Search for the cell housing the specified text and yield its (X, Y) center coordinate. 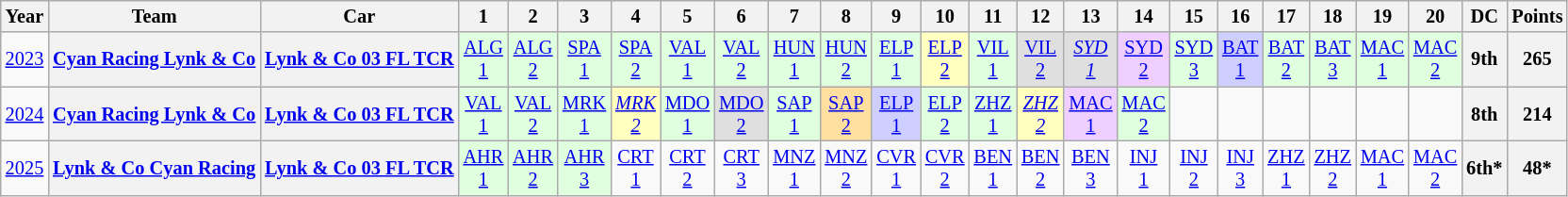
AHR2 (533, 168)
9th (1484, 59)
15 (1194, 16)
18 (1332, 16)
8th (1484, 114)
BEN1 (992, 168)
BEN3 (1090, 168)
16 (1240, 16)
INJ3 (1240, 168)
11 (992, 16)
17 (1285, 16)
ALG2 (533, 59)
BAT3 (1332, 59)
DC (1484, 16)
ALG1 (484, 59)
MRK1 (584, 114)
4 (635, 16)
20 (1435, 16)
HUN1 (793, 59)
AHR1 (484, 168)
MDO1 (688, 114)
CRT1 (635, 168)
INJ1 (1143, 168)
Points (1537, 16)
2023 (24, 59)
SPA2 (635, 59)
10 (945, 16)
HUN2 (846, 59)
SAP2 (846, 114)
9 (896, 16)
6th* (1484, 168)
SYD3 (1194, 59)
MRK2 (635, 114)
13 (1090, 16)
SYD1 (1090, 59)
CRT2 (688, 168)
SAP1 (793, 114)
48* (1537, 168)
14 (1143, 16)
MNZ2 (846, 168)
CVR1 (896, 168)
INJ2 (1194, 168)
BAT1 (1240, 59)
2025 (24, 168)
5 (688, 16)
SYD2 (1143, 59)
VIL1 (992, 59)
MNZ1 (793, 168)
2 (533, 16)
12 (1040, 16)
SPA1 (584, 59)
BEN2 (1040, 168)
Year (24, 16)
CRT3 (741, 168)
8 (846, 16)
Lynk & Co Cyan Racing (155, 168)
Team (155, 16)
CVR2 (945, 168)
7 (793, 16)
MDO2 (741, 114)
1 (484, 16)
VIL2 (1040, 59)
6 (741, 16)
3 (584, 16)
AHR3 (584, 168)
Car (359, 16)
BAT2 (1285, 59)
19 (1382, 16)
2024 (24, 114)
265 (1537, 59)
214 (1537, 114)
